Scan for the cell matching the given text and deliver its (x, y) coordinate at center. 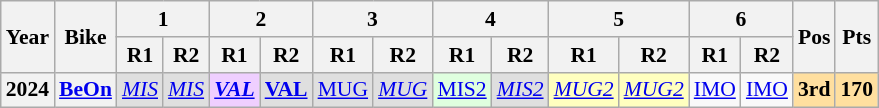
3rd (814, 90)
170 (856, 90)
BeOn (86, 90)
Year (28, 36)
5 (619, 19)
4 (490, 19)
Pos (814, 36)
3 (373, 19)
Pts (856, 36)
6 (741, 19)
Bike (86, 36)
1 (163, 19)
2024 (28, 90)
2 (260, 19)
